Detect which cell encompasses the target text, then output its (X, Y) center coordinate. 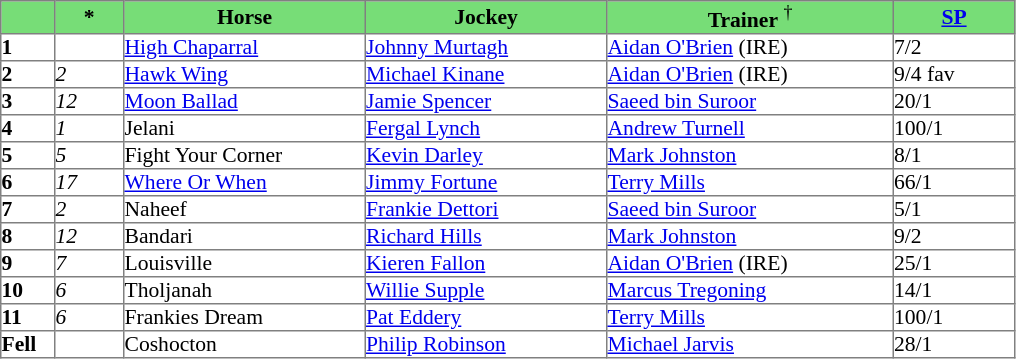
Louisville (245, 262)
66/1 (954, 182)
9/4 fav (954, 74)
Kevin Darley (486, 154)
Philip Robinson (486, 344)
5/1 (954, 208)
SP (954, 18)
Richard Hills (486, 236)
10 (28, 290)
17 (90, 182)
25/1 (954, 262)
Fell (28, 344)
Where Or When (245, 182)
Hawk Wing (245, 74)
Moon Ballad (245, 100)
Johnny Murtagh (486, 46)
3 (28, 100)
Horse (245, 18)
4 (28, 128)
* (90, 18)
8 (28, 236)
Frankie Dettori (486, 208)
Naheef (245, 208)
Coshocton (245, 344)
Marcus Tregoning (750, 290)
Michael Kinane (486, 74)
Fergal Lynch (486, 128)
14/1 (954, 290)
Willie Supple (486, 290)
7/2 (954, 46)
Tholjanah (245, 290)
9 (28, 262)
20/1 (954, 100)
Jamie Spencer (486, 100)
Fight Your Corner (245, 154)
High Chaparral (245, 46)
Michael Jarvis (750, 344)
Frankies Dream (245, 316)
28/1 (954, 344)
Jelani (245, 128)
Bandari (245, 236)
8/1 (954, 154)
Jimmy Fortune (486, 182)
Kieren Fallon (486, 262)
11 (28, 316)
Trainer † (750, 18)
9/2 (954, 236)
Andrew Turnell (750, 128)
Pat Eddery (486, 316)
Jockey (486, 18)
